Pinpoint the cell where the given text exists, returning its (X, Y) midpoint coordinate. 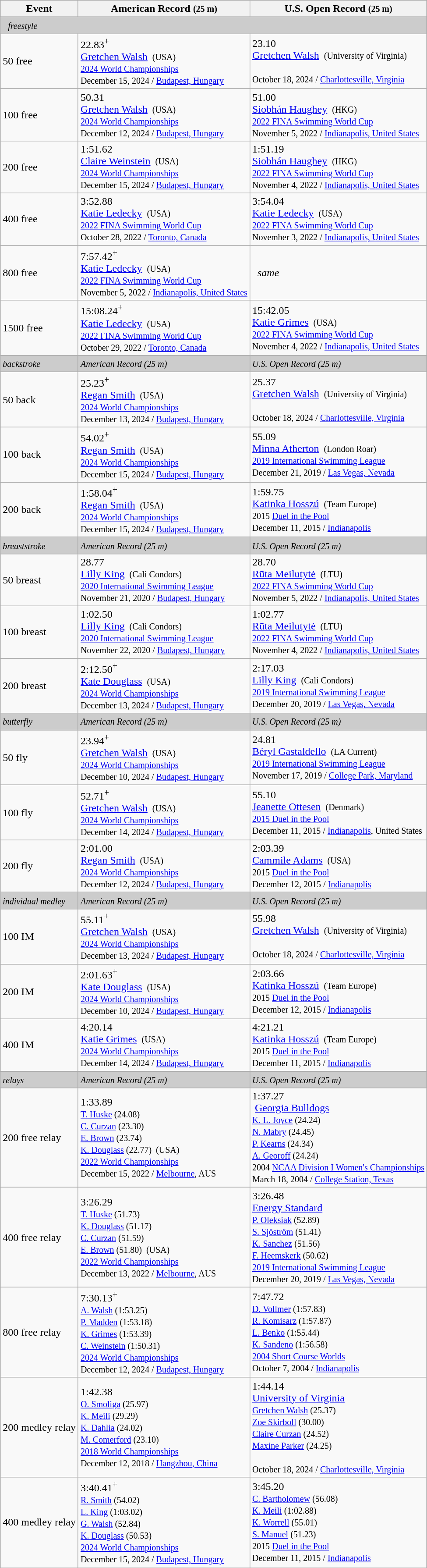
51.00 Siobhán Haughey (HKG) 2022 FINA Swimming World Cup November 5, 2022 / Indianapolis, United States (338, 115)
800 free relay (39, 1333)
200 free relay (39, 1138)
butterfly (39, 722)
2:03.66 Katinka Hosszú (Team Europe) 2015 Duel in the Pool December 12, 2015 / Indianapolis (338, 992)
relays (39, 1080)
1:59.75 Katinka Hosszú (Team Europe) 2015 Duel in the Pool December 11, 2015 / Indianapolis (338, 510)
400 IM (39, 1045)
50.31 Gretchen Walsh (USA) 2024 World Championships December 12, 2024 / Budapest, Hungary (164, 115)
breaststroke (39, 545)
50 free (39, 61)
400 medley relay (39, 1522)
4:21.21 Katinka Hosszú (Team Europe) 2015 Duel in the Pool December 11, 2015 / Indianapolis (338, 1045)
1:02.50 Lilly King (Cali Condors) 2020 International Swimming League November 22, 2020 / Budapest, Hungary (164, 632)
400 free (39, 219)
22.83+ Gretchen Walsh (USA) 2024 World Championships December 15, 2024 / Budapest, Hungary (164, 61)
15:08.24+ Katie Ledecky (USA) 2022 FINA Swimming World Cup October 29, 2022 / Toronto, Canada (164, 328)
7:47.72 D. Vollmer (1:57.83)R. Komisarz (1:57.87)L. Benko (1:55.44)K. Sandeno (1:56.58) 2004 Short Course Worlds October 7, 2004 / Indianapolis (338, 1333)
25.37 Gretchen Walsh (University of Virginia) October 18, 2024 / Charlottesville, Virginia (338, 400)
2:17.03 Lilly King (Cali Condors) 2019 International Swimming League December 20, 2019 / Las Vegas, Nevada (338, 686)
freestyle (214, 25)
1:58.04+ Regan Smith (USA) 2024 World Championships December 15, 2024 / Budapest, Hungary (164, 510)
54.02+ Regan Smith (USA) 2024 World Championships December 15, 2024 / Budapest, Hungary (164, 455)
55.11+ Gretchen Walsh (USA) 2024 World Championships December 13, 2024 / Budapest, Hungary (164, 936)
800 free (39, 273)
100 breast (39, 632)
1500 free (39, 328)
1:51.62 Claire Weinstein (USA) 2024 World Championships December 15, 2024 / Budapest, Hungary (164, 167)
100 back (39, 455)
7:57.42+ Katie Ledecky (USA) 2022 FINA Swimming World Cup November 5, 2022 / Indianapolis, United States (164, 273)
Event (39, 9)
200 breast (39, 686)
28.77 Lilly King (Cali Condors) 2020 International Swimming League November 21, 2020 / Budapest, Hungary (164, 580)
1:51.19 Siobhán Haughey (HKG) 2022 FINA Swimming World Cup November 4, 2022 / Indianapolis, United States (338, 167)
200 medley relay (39, 1427)
backstroke (39, 364)
50 breast (39, 580)
3:54.04 Katie Ledecky (USA) 2022 FINA Swimming World Cup November 3, 2022 / Indianapolis, United States (338, 219)
2:01.00 Regan Smith (USA) 2024 World Championships December 12, 2024 / Budapest, Hungary (164, 866)
200 fly (39, 866)
1:42.38 O. Smoliga (25.97)K. Meili (29.29)K. Dahlia (24.02)M. Comerford (23.10) 2018 World Championships December 12, 2018 / Hangzhou, China (164, 1427)
55.10 Jeanette Ottesen (Denmark) 2015 Duel in the Pool December 11, 2015 / Indianapolis, United States (338, 813)
2:12.50+ Kate Douglass (USA) 2024 World Championships December 13, 2024 / Budapest, Hungary (164, 686)
1:33.89 T. Huske (24.08)C. Curzan (23.30)E. Brown (23.74)K. Douglass (22.77) (USA) 2022 World Championships December 15, 2022 / Melbourne, AUS (164, 1138)
4:20.14 Katie Grimes (USA) 2024 World Championships December 14, 2024 / Budapest, Hungary (164, 1045)
2:03.39 Cammile Adams (USA) 2015 Duel in the Pool December 12, 2015 / Indianapolis (338, 866)
same (338, 273)
individual medley (39, 900)
55.09 Minna Atherton (London Roar) 2019 International Swimming League December 21, 2019 / Las Vegas, Nevada (338, 455)
24.81 Béryl Gastaldello (LA Current) 2019 International Swimming League November 17, 2019 / College Park, Maryland (338, 757)
100 IM (39, 936)
25.23+ Regan Smith (USA) 2024 World Championships December 13, 2024 / Budapest, Hungary (164, 400)
3:52.88 Katie Ledecky (USA) 2022 FINA Swimming World Cup October 28, 2022 / Toronto, Canada (164, 219)
3:26.29 T. Huske (51.73)K. Douglass (51.17)C. Curzan (51.59)E. Brown (51.80) (USA) 2022 World Championships December 13, 2022 / Melbourne, AUS (164, 1237)
15:42.05 Katie Grimes (USA) 2022 FINA Swimming World Cup November 4, 2022 / Indianapolis, United States (338, 328)
50 back (39, 400)
400 free relay (39, 1237)
200 free (39, 167)
23.10 Gretchen Walsh (University of Virginia) October 18, 2024 / Charlottesville, Virginia (338, 61)
3:40.41+ R. Smith (54.02)L. King (1:03.02)G. Walsh (52.84)K. Douglass (50.53) 2024 World Championships December 15, 2024 / Budapest, Hungary (164, 1522)
23.94+ Gretchen Walsh (USA) 2024 World Championships December 10, 2024 / Budapest, Hungary (164, 757)
200 back (39, 510)
3:45.20 C. Bartholomew (56.08)K. Meili (1:02.88)K. Worrell (55.01)S. Manuel (51.23) 2015 Duel in the Pool December 11, 2015 / Indianapolis (338, 1522)
2:01.63+ Kate Douglass (USA) 2024 World Championships December 10, 2024 / Budapest, Hungary (164, 992)
1:02.77 Rūta Meilutytė (LTU) 2022 FINA Swimming World Cup November 4, 2022 / Indianapolis, United States (338, 632)
200 IM (39, 992)
55.98 Gretchen Walsh (University of Virginia) October 18, 2024 / Charlottesville, Virginia (338, 936)
52.71+ Gretchen Walsh (USA) 2024 World Championships December 14, 2024 / Budapest, Hungary (164, 813)
28.70 Rūta Meilutytė (LTU) 2022 FINA Swimming World Cup November 5, 2022 / Indianapolis, United States (338, 580)
100 fly (39, 813)
100 free (39, 115)
50 fly (39, 757)
